Determine the [X, Y] coordinate at the center of the cell enclosing the given text.  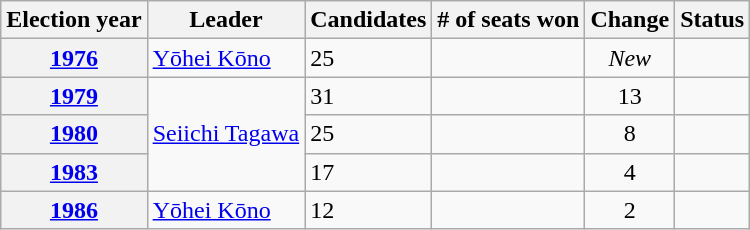
Status [712, 20]
8 [630, 134]
1986 [74, 210]
12 [368, 210]
# of seats won [508, 20]
31 [368, 96]
17 [368, 172]
13 [630, 96]
Candidates [368, 20]
Leader [226, 20]
Change [630, 20]
2 [630, 210]
Election year [74, 20]
Seiichi Tagawa [226, 134]
1980 [74, 134]
4 [630, 172]
1979 [74, 96]
1976 [74, 58]
New [630, 58]
1983 [74, 172]
